Capture the cell that displays the provided text and extract its (x, y) central coordinate. 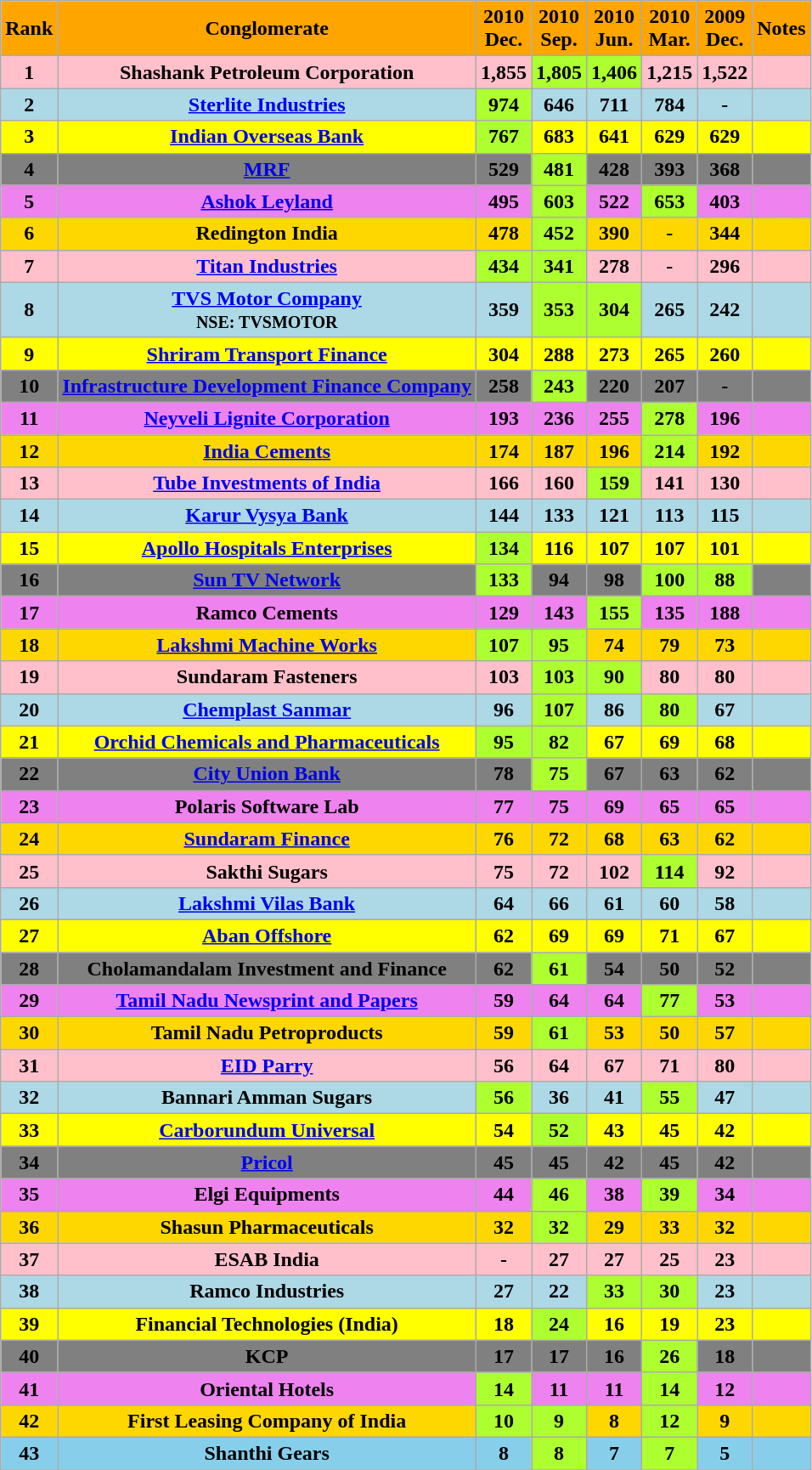
46 (559, 1195)
Sterlite Industries (267, 105)
Pricol (267, 1162)
2009Dec. (725, 29)
Lakshmi Machine Works (267, 645)
94 (559, 580)
98 (615, 580)
296 (725, 266)
646 (559, 105)
58 (725, 903)
13 (29, 483)
Karur Vysya Bank (267, 516)
Indian Overseas Bank (267, 137)
129 (503, 613)
4 (29, 169)
155 (615, 613)
653 (669, 201)
101 (725, 548)
144 (503, 516)
1,406 (615, 72)
82 (559, 742)
Elgi Equipments (267, 1195)
57 (725, 1033)
Apollo Hospitals Enterprises (267, 548)
522 (615, 201)
96 (503, 710)
Ramco Industries (267, 1292)
90 (615, 677)
76 (503, 839)
207 (669, 386)
Sundaram Finance (267, 839)
2 (29, 105)
3 (29, 137)
1,522 (725, 72)
403 (725, 201)
Bannari Amman Sugars (267, 1098)
236 (559, 418)
242 (725, 309)
21 (29, 742)
2010Jun. (615, 29)
Conglomerate (267, 29)
393 (669, 169)
Notes (781, 29)
Rank (29, 29)
273 (615, 353)
641 (615, 137)
353 (559, 309)
Shashank Petroleum Corporation (267, 72)
Orchid Chemicals and Pharmaceuticals (267, 742)
187 (559, 451)
74 (615, 645)
159 (615, 483)
Shriram Transport Finance (267, 353)
428 (615, 169)
Oriental Hotels (267, 1388)
Tube Investments of India (267, 483)
Sundaram Fasteners (267, 677)
ESAB India (267, 1259)
258 (503, 386)
66 (559, 903)
Tamil Nadu Petroproducts (267, 1033)
Aban Offshore (267, 936)
India Cements (267, 451)
134 (503, 548)
73 (725, 645)
288 (559, 353)
141 (669, 483)
Tamil Nadu Newsprint and Papers (267, 1001)
Shasun Pharmaceuticals (267, 1227)
First Leasing Company of India (267, 1421)
Chemplast Sanmar (267, 710)
143 (559, 613)
359 (503, 309)
113 (669, 516)
2010Mar. (669, 29)
711 (615, 105)
100 (669, 580)
116 (559, 548)
31 (29, 1066)
2010Sep. (559, 29)
78 (503, 774)
166 (503, 483)
EID Parry (267, 1066)
40 (29, 1356)
20 (29, 710)
974 (503, 105)
188 (725, 613)
37 (29, 1259)
6 (29, 234)
Polaris Software Lab (267, 806)
478 (503, 234)
529 (503, 169)
341 (559, 266)
79 (669, 645)
135 (669, 613)
Cholamandalam Investment and Finance (267, 968)
390 (615, 234)
784 (669, 105)
130 (725, 483)
603 (559, 201)
88 (725, 580)
Infrastructure Development Finance Company (267, 386)
Titan Industries (267, 266)
1,215 (669, 72)
47 (725, 1098)
Neyveli Lignite Corporation (267, 418)
City Union Bank (267, 774)
683 (559, 137)
481 (559, 169)
174 (503, 451)
Financial Technologies (India) (267, 1324)
344 (725, 234)
92 (725, 871)
Redington India (267, 234)
KCP (267, 1356)
114 (669, 871)
115 (725, 516)
2010Dec. (503, 29)
Ramco Cements (267, 613)
Shanthi Gears (267, 1453)
44 (503, 1195)
243 (559, 386)
1,855 (503, 72)
Ashok Leyland (267, 201)
35 (29, 1195)
160 (559, 483)
Carborundum Universal (267, 1130)
368 (725, 169)
193 (503, 418)
260 (725, 353)
767 (503, 137)
Lakshmi Vilas Bank (267, 903)
214 (669, 451)
Sakthi Sugars (267, 871)
MRF (267, 169)
452 (559, 234)
255 (615, 418)
Sun TV Network (267, 580)
60 (669, 903)
1 (29, 72)
192 (725, 451)
495 (503, 201)
15 (29, 548)
434 (503, 266)
28 (29, 968)
121 (615, 516)
220 (615, 386)
86 (615, 710)
102 (615, 871)
1,805 (559, 72)
TVS Motor CompanyNSE: TVSMOTOR (267, 309)
55 (669, 1098)
